Locate the cell with the specified text and output its [x, y] center coordinate. 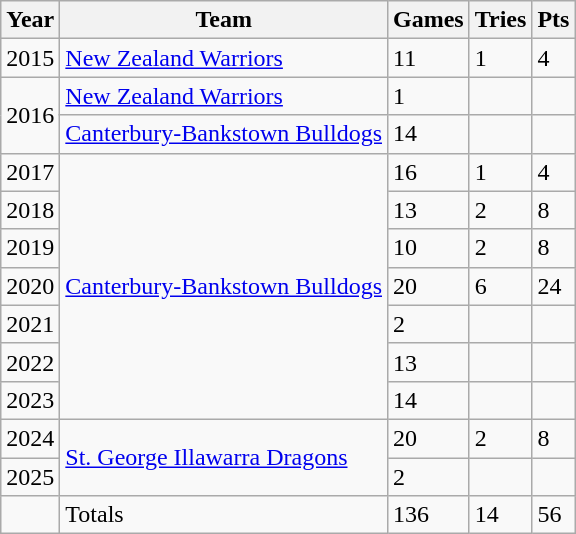
6 [500, 286]
2022 [30, 362]
Team [224, 20]
2021 [30, 324]
10 [429, 248]
2017 [30, 172]
2024 [30, 438]
2015 [30, 58]
St. George Illawarra Dragons [224, 457]
Tries [500, 20]
136 [429, 515]
2020 [30, 286]
11 [429, 58]
2019 [30, 248]
56 [554, 515]
2016 [30, 115]
24 [554, 286]
2018 [30, 210]
2023 [30, 400]
Games [429, 20]
Totals [224, 515]
Year [30, 20]
16 [429, 172]
2025 [30, 477]
Pts [554, 20]
